Output the [x, y] coordinate of the center of the cell containing the given text.  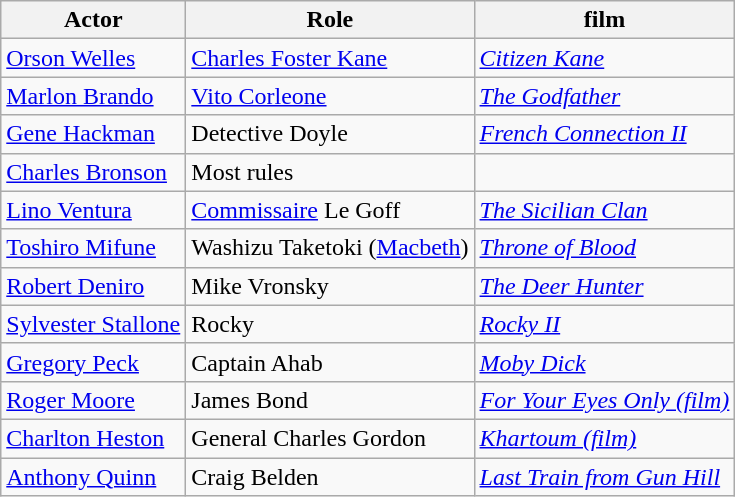
Rocky [330, 324]
Sylvester Stallone [94, 324]
Charles Bronson [94, 172]
The Deer Hunter [604, 286]
Gregory Peck [94, 362]
Last Train from Gun Hill [604, 477]
Washizu Taketoki (Macbeth) [330, 248]
Rocky II [604, 324]
Actor [94, 20]
Roger Moore [94, 400]
Robert Deniro [94, 286]
Khartoum (film) [604, 438]
Charles Foster Kane [330, 58]
Gene Hackman [94, 134]
Vito Corleone [330, 96]
James Bond [330, 400]
Role [330, 20]
Lino Ventura [94, 210]
Orson Welles [94, 58]
Detective Doyle [330, 134]
For Your Eyes Only (film) [604, 400]
The Godfather [604, 96]
Anthony Quinn [94, 477]
Commissaire Le Goff [330, 210]
Charlton Heston [94, 438]
Most rules [330, 172]
Toshiro Mifune [94, 248]
Moby Dick [604, 362]
General Charles Gordon [330, 438]
Throne of Blood [604, 248]
French Connection II [604, 134]
Captain Ahab [330, 362]
Craig Belden [330, 477]
The Sicilian Clan [604, 210]
Mike Vronsky [330, 286]
film [604, 20]
Citizen Kane [604, 58]
Marlon Brando [94, 96]
